Pinpoint the cell where the given text exists, returning its (x, y) midpoint coordinate. 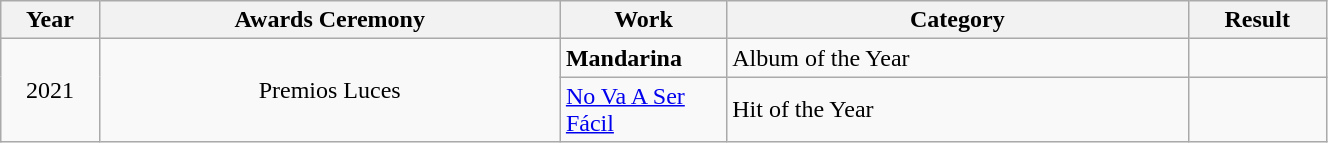
Result (1257, 20)
Hit of the Year (958, 110)
Category (958, 20)
Mandarina (643, 58)
No Va A Ser Fácil (643, 110)
Premios Luces (330, 90)
2021 (50, 90)
Album of the Year (958, 58)
Awards Ceremony (330, 20)
Work (643, 20)
Year (50, 20)
